For the text-containing cell, return its midpoint in (x, y) coordinate format. 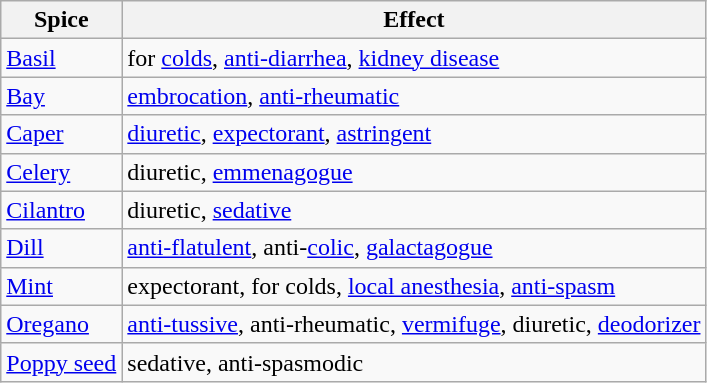
Mint (62, 286)
Basil (62, 58)
diuretic, emmenagogue (414, 172)
Bay (62, 96)
Celery (62, 172)
Spice (62, 20)
Poppy seed (62, 362)
diuretic, sedative (414, 210)
embrocation, anti-rheumatic (414, 96)
Dill (62, 248)
Caper (62, 134)
for colds, anti-diarrhea, kidney disease (414, 58)
sedative, anti-spasmodic (414, 362)
Oregano (62, 324)
expectorant, for colds, local anesthesia, anti-spasm (414, 286)
anti-tussive, anti-rheumatic, vermifuge, diuretic, deodorizer (414, 324)
diuretic, expectorant, astringent (414, 134)
anti-flatulent, anti-colic, galactagogue (414, 248)
Effect (414, 20)
Cilantro (62, 210)
